Return [x, y] of the center of cell containing provided text 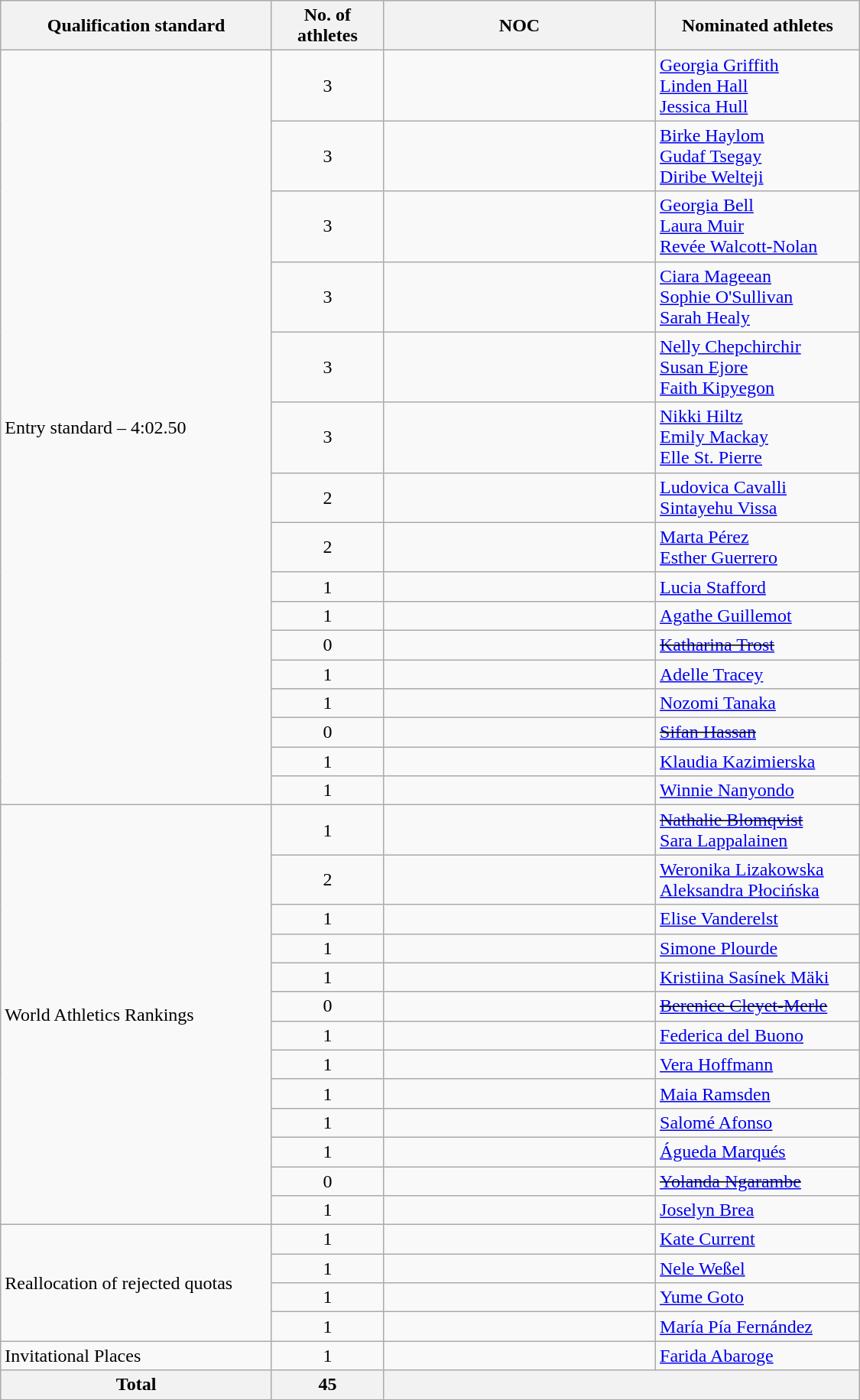
Yume Goto [758, 1298]
Weronika LizakowskaAleksandra Płocińska [758, 879]
Joselyn Brea [758, 1210]
Ludovica CavalliSintayehu Vissa [758, 497]
Kate Current [758, 1239]
Lucia Stafford [758, 586]
Georgia BellLaura MuirRevée Walcott-Nolan [758, 226]
Adelle Tracey [758, 674]
Agathe Guillemot [758, 616]
Maia Ramsden [758, 1093]
Nominated athletes [758, 26]
Total [136, 1385]
Birke HaylomGudaf TsegayDiribe Welteji [758, 156]
Águeda Marqués [758, 1152]
Simone Plourde [758, 948]
Yolanda Ngarambe [758, 1181]
María Pía Fernández [758, 1327]
Qualification standard [136, 26]
Winnie Nanyondo [758, 791]
Federica del Buono [758, 1035]
Berenice Cleyet-Merle [758, 1006]
Reallocation of rejected quotas [136, 1283]
Nathalie BlomqvistSara Lappalainen [758, 830]
45 [327, 1385]
Klaudia Kazimierska [758, 762]
Farida Abaroge [758, 1356]
Georgia GriffithLinden HallJessica Hull [758, 86]
Elise Vanderelst [758, 919]
World Athletics Rankings [136, 1015]
No. of athletes [327, 26]
Salomé Afonso [758, 1122]
Invitational Places [136, 1356]
Nele Weßel [758, 1268]
Entry standard – 4:02.50 [136, 428]
Nikki HiltzEmily MackayElle St. Pierre [758, 437]
Ciara MageeanSophie O'SullivanSarah Healy [758, 297]
Kristiina Sasínek Mäki [758, 977]
Vera Hoffmann [758, 1064]
Sifan Hassan [758, 732]
Marta PérezEsther Guerrero [758, 547]
Nelly ChepchirchirSusan EjoreFaith Kipyegon [758, 367]
Nozomi Tanaka [758, 703]
Katharina Trost [758, 645]
NOC [519, 26]
